Scan for the cell matching the given text and deliver its [X, Y] coordinate at center. 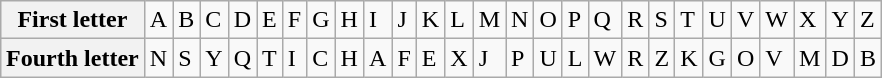
First letter [73, 20]
Fourth letter [73, 58]
